Locate the cell with the specified text and output its [x, y] center coordinate. 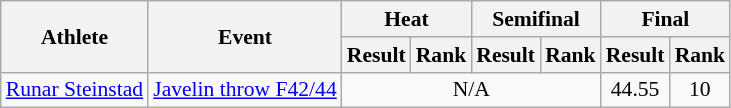
Final [666, 19]
Semifinal [536, 19]
44.55 [636, 90]
Javelin throw F42/44 [245, 90]
N/A [472, 90]
10 [700, 90]
Athlete [74, 36]
Event [245, 36]
Runar Steinstad [74, 90]
Heat [406, 19]
